Output the (x, y) coordinate of the center of the cell containing the given text.  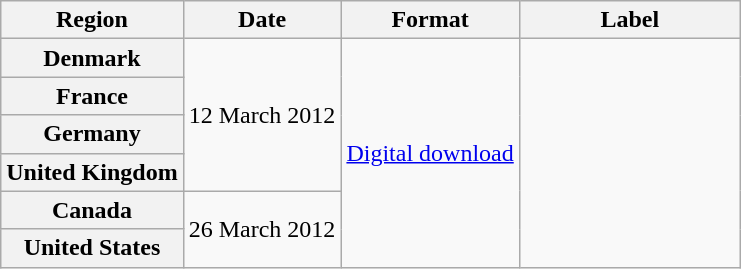
Germany (92, 134)
Format (430, 20)
Date (262, 20)
Label (630, 20)
26 March 2012 (262, 229)
United Kingdom (92, 172)
Canada (92, 210)
12 March 2012 (262, 115)
Digital download (430, 153)
Denmark (92, 58)
United States (92, 248)
Region (92, 20)
France (92, 96)
